Capture the cell that displays the provided text and extract its [x, y] central coordinate. 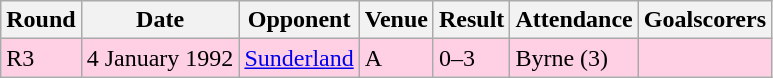
Attendance [574, 20]
Goalscorers [704, 20]
R3 [41, 58]
Date [160, 20]
Opponent [299, 20]
Venue [396, 20]
Round [41, 20]
4 January 1992 [160, 58]
0–3 [471, 58]
Sunderland [299, 58]
Byrne (3) [574, 58]
Result [471, 20]
A [396, 58]
